Capture the cell that displays the provided text and extract its [x, y] central coordinate. 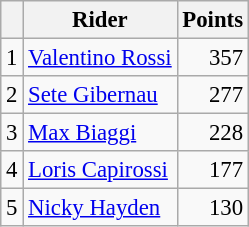
Valentino Rossi [100, 58]
177 [212, 170]
1 [12, 58]
2 [12, 95]
5 [12, 208]
Points [212, 20]
357 [212, 58]
3 [12, 133]
277 [212, 95]
228 [212, 133]
Nicky Hayden [100, 208]
4 [12, 170]
Max Biaggi [100, 133]
130 [212, 208]
Loris Capirossi [100, 170]
Rider [100, 20]
Sete Gibernau [100, 95]
